Locate the cell with the specified text and output its (x, y) center coordinate. 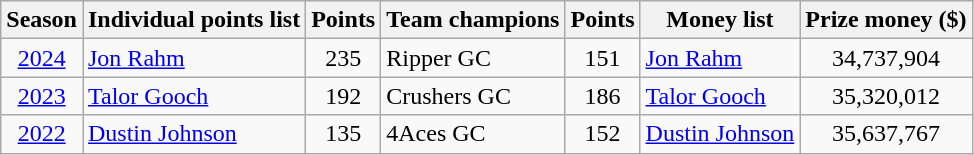
2022 (42, 134)
2023 (42, 96)
235 (344, 58)
35,637,767 (886, 134)
Season (42, 20)
Prize money ($) (886, 20)
152 (602, 134)
Individual points list (194, 20)
192 (344, 96)
186 (602, 96)
135 (344, 134)
Money list (720, 20)
Ripper GC (473, 58)
4Aces GC (473, 134)
Team champions (473, 20)
151 (602, 58)
35,320,012 (886, 96)
Crushers GC (473, 96)
34,737,904 (886, 58)
2024 (42, 58)
